From the cell containing the given text, extract its center point as (x, y) coordinate. 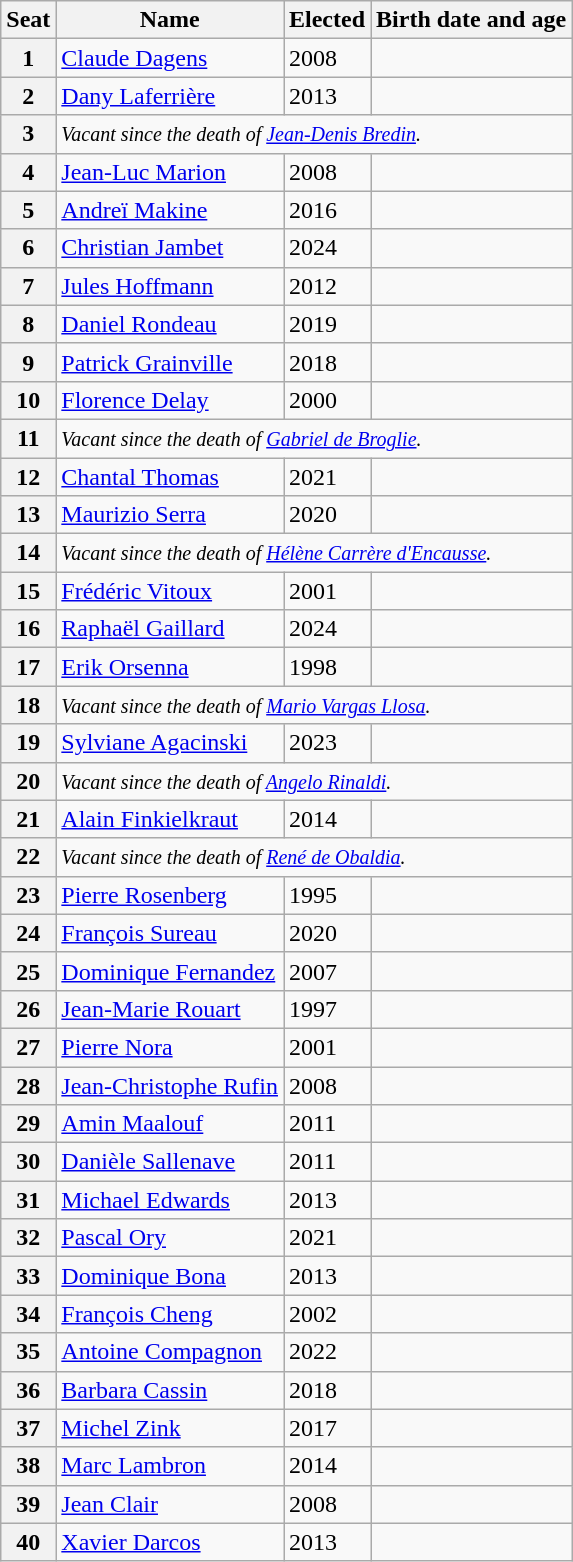
23 (28, 895)
Vacant since the death of Hélène Carrère d'Encausse. (314, 553)
Dany Laferrière (170, 96)
Name (170, 20)
12 (28, 477)
Vacant since the death of Jean-Denis Bredin. (314, 134)
Vacant since the death of Gabriel de Broglie. (314, 438)
21 (28, 819)
Birth date and age (472, 20)
Amin Maalouf (170, 1124)
Marc Lambron (170, 1466)
2017 (328, 1428)
Vacant since the death of René de Obaldia. (314, 857)
Raphaël Gaillard (170, 629)
Chantal Thomas (170, 477)
26 (28, 1009)
Erik Orsenna (170, 667)
2002 (328, 1314)
François Cheng (170, 1314)
Frédéric Vitoux (170, 591)
3 (28, 134)
30 (28, 1162)
Sylviane Agacinski (170, 743)
1 (28, 58)
Elected (328, 20)
Christian Jambet (170, 248)
36 (28, 1390)
4 (28, 172)
17 (28, 667)
Dominique Fernandez (170, 971)
24 (28, 933)
16 (28, 629)
2 (28, 96)
29 (28, 1124)
François Sureau (170, 933)
1997 (328, 1009)
Alain Finkielkraut (170, 819)
33 (28, 1276)
Pierre Rosenberg (170, 895)
2007 (328, 971)
19 (28, 743)
Patrick Grainville (170, 362)
5 (28, 210)
1995 (328, 895)
25 (28, 971)
2019 (328, 324)
Andreï Makine (170, 210)
39 (28, 1504)
40 (28, 1542)
Michel Zink (170, 1428)
35 (28, 1352)
Barbara Cassin (170, 1390)
37 (28, 1428)
Jules Hoffmann (170, 286)
Jean-Luc Marion (170, 172)
Vacant since the death of Mario Vargas Llosa. (314, 705)
18 (28, 705)
Jean-Christophe Rufin (170, 1085)
8 (28, 324)
Dominique Bona (170, 1276)
Antoine Compagnon (170, 1352)
20 (28, 781)
34 (28, 1314)
14 (28, 553)
28 (28, 1085)
Jean-Marie Rouart (170, 1009)
2023 (328, 743)
Jean Clair (170, 1504)
2022 (328, 1352)
Michael Edwards (170, 1200)
27 (28, 1047)
32 (28, 1238)
Florence Delay (170, 400)
Danièle Sallenave (170, 1162)
2000 (328, 400)
Maurizio Serra (170, 515)
1998 (328, 667)
Xavier Darcos (170, 1542)
Vacant since the death of Angelo Rinaldi. (314, 781)
Claude Dagens (170, 58)
Pascal Ory (170, 1238)
Daniel Rondeau (170, 324)
31 (28, 1200)
9 (28, 362)
2016 (328, 210)
38 (28, 1466)
22 (28, 857)
7 (28, 286)
6 (28, 248)
11 (28, 438)
13 (28, 515)
Pierre Nora (170, 1047)
15 (28, 591)
10 (28, 400)
Seat (28, 20)
2012 (328, 286)
